Locate the cell with the specified text and output its [x, y] center coordinate. 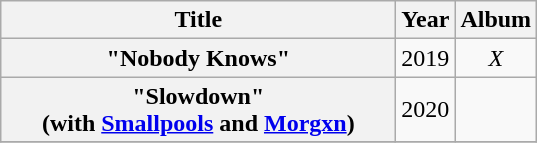
Title [198, 20]
Year [426, 20]
2020 [426, 110]
"Nobody Knows" [198, 58]
2019 [426, 58]
"Slowdown" (with Smallpools and Morgxn) [198, 110]
Album [496, 20]
X [496, 58]
